Pinpoint the cell where the given text exists, returning its [x, y] midpoint coordinate. 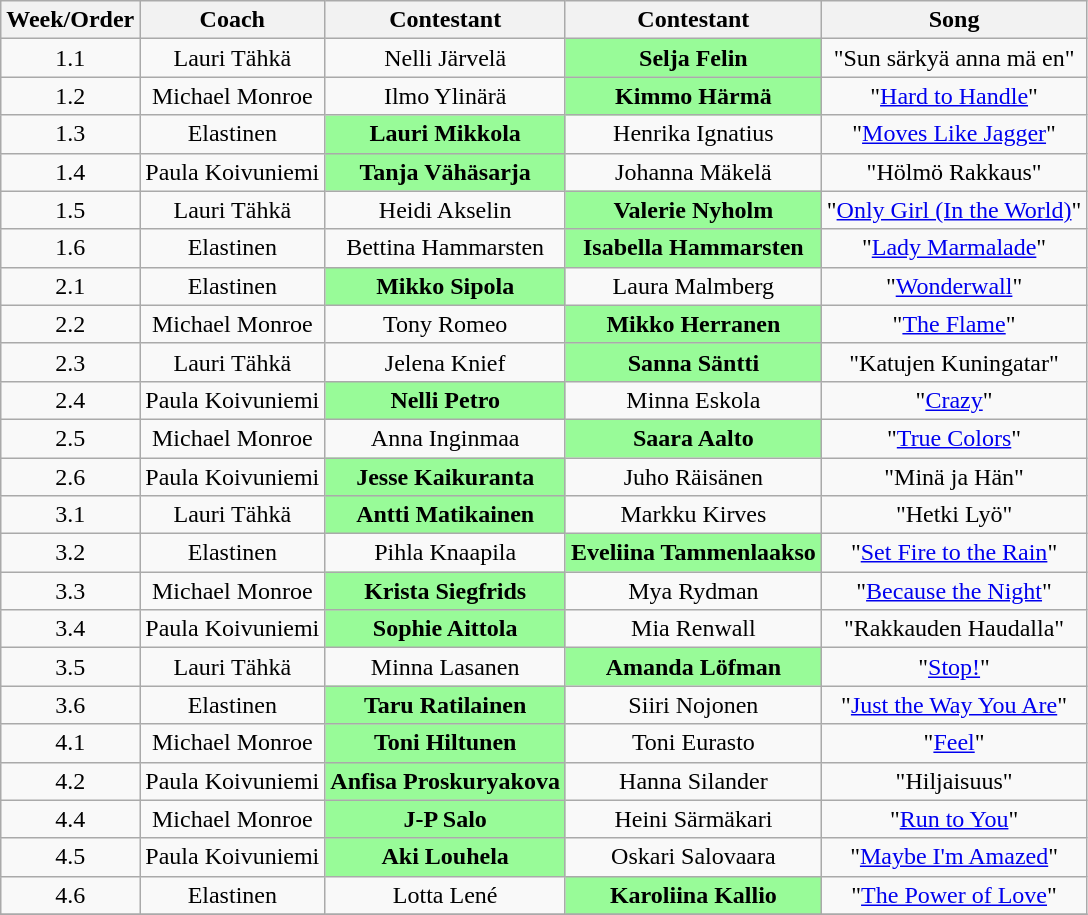
3.2 [70, 553]
Ilmo Ylinärä [446, 96]
Sophie Aittola [446, 629]
Taru Ratilainen [446, 705]
4.4 [70, 819]
4.6 [70, 895]
Coach [232, 20]
"Moves Like Jagger" [954, 134]
Bettina Hammarsten [446, 248]
"Hard to Handle" [954, 96]
1.3 [70, 134]
"The Flame" [954, 324]
1.6 [70, 248]
Henrika Ignatius [693, 134]
4.2 [70, 781]
1.4 [70, 172]
"Minä ja Hän" [954, 477]
Siiri Nojonen [693, 705]
3.1 [70, 515]
Tony Romeo [446, 324]
Toni Hiltunen [446, 743]
Sanna Säntti [693, 362]
"Maybe I'm Amazed" [954, 857]
Mya Rydman [693, 591]
Oskari Salovaara [693, 857]
2.2 [70, 324]
Jelena Knief [446, 362]
4.5 [70, 857]
Minna Lasanen [446, 667]
"Stop!" [954, 667]
Markku Kirves [693, 515]
Hanna Silander [693, 781]
Jesse Kaikuranta [446, 477]
3.4 [70, 629]
"Hiljaisuus" [954, 781]
2.3 [70, 362]
"Set Fire to the Rain" [954, 553]
Mia Renwall [693, 629]
2.4 [70, 400]
Anna Inginmaa [446, 438]
Laura Malmberg [693, 286]
Kimmo Härmä [693, 96]
"Just the Way You Are" [954, 705]
Krista Siegfrids [446, 591]
"Katujen Kuningatar" [954, 362]
Toni Eurasto [693, 743]
Mikko Herranen [693, 324]
2.1 [70, 286]
Minna Eskola [693, 400]
Lotta Lené [446, 895]
"Crazy" [954, 400]
Amanda Löfman [693, 667]
3.3 [70, 591]
"The Power of Love" [954, 895]
1.1 [70, 58]
Song [954, 20]
"Run to You" [954, 819]
3.5 [70, 667]
Week/Order [70, 20]
"Rakkauden Haudalla" [954, 629]
Juho Räisänen [693, 477]
"True Colors" [954, 438]
Nelli Järvelä [446, 58]
1.2 [70, 96]
2.6 [70, 477]
1.5 [70, 210]
Aki Louhela [446, 857]
J-P Salo [446, 819]
2.5 [70, 438]
Johanna Mäkelä [693, 172]
"Sun särkyä anna mä en" [954, 58]
"Only Girl (In the World)" [954, 210]
Anfisa Proskuryakova [446, 781]
Eveliina Tammenlaakso [693, 553]
Karoliina Kallio [693, 895]
"Hetki Lyö" [954, 515]
"Hölmö Rakkaus" [954, 172]
Pihla Knaapila [446, 553]
Tanja Vähäsarja [446, 172]
"Wonderwall" [954, 286]
Antti Matikainen [446, 515]
"Because the Night" [954, 591]
Heidi Akselin [446, 210]
Isabella Hammarsten [693, 248]
Lauri Mikkola [446, 134]
Nelli Petro [446, 400]
Mikko Sipola [446, 286]
"Feel" [954, 743]
Heini Särmäkari [693, 819]
Valerie Nyholm [693, 210]
Saara Aalto [693, 438]
Selja Felin [693, 58]
4.1 [70, 743]
3.6 [70, 705]
"Lady Marmalade" [954, 248]
